Locate the cell with the specified text and output its (x, y) center coordinate. 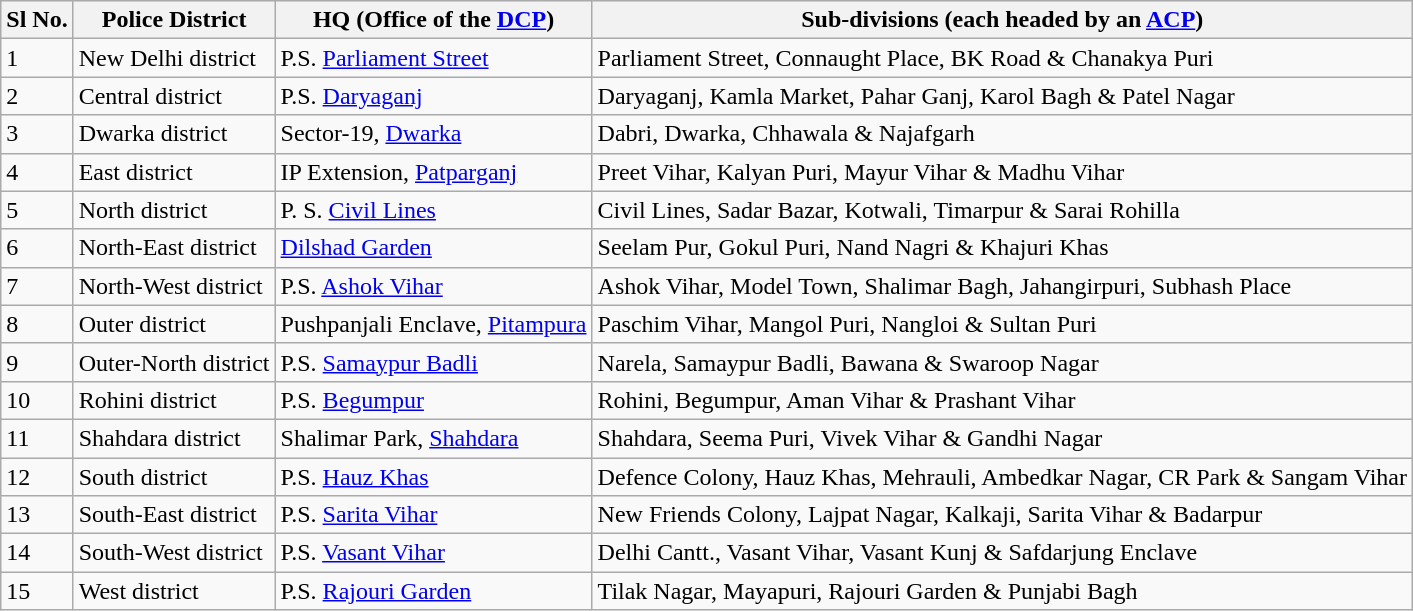
14 (37, 553)
South-East district (174, 515)
Outer-North district (174, 362)
Ashok Vihar, Model Town, Shalimar Bagh, Jahangirpuri, Subhash Place (1002, 286)
Shahdara district (174, 438)
North-East district (174, 248)
P.S. Daryaganj (434, 96)
North district (174, 210)
New Delhi district (174, 58)
Dwarka district (174, 134)
P.S. Sarita Vihar (434, 515)
Daryaganj, Kamla Market, Pahar Ganj, Karol Bagh & Patel Nagar (1002, 96)
P.S. Hauz Khas (434, 477)
Sub-divisions (each headed by an ACP) (1002, 20)
Paschim Vihar, Mangol Puri, Nangloi & Sultan Puri (1002, 324)
8 (37, 324)
P. S. Civil Lines (434, 210)
Delhi Cantt., Vasant Vihar, Vasant Kunj & Safdarjung Enclave (1002, 553)
Preet Vihar, Kalyan Puri, Mayur Vihar & Madhu Vihar (1002, 172)
11 (37, 438)
Central district (174, 96)
3 (37, 134)
Pushpanjali Enclave, Pitampura (434, 324)
East district (174, 172)
Sector-19, Dwarka (434, 134)
P.S. Samaypur Badli (434, 362)
Tilak Nagar, Mayapuri, Rajouri Garden & Punjabi Bagh (1002, 591)
P.S. Vasant Vihar (434, 553)
Shahdara, Seema Puri, Vivek Vihar & Gandhi Nagar (1002, 438)
Parliament Street, Connaught Place, BK Road & Chanakya Puri (1002, 58)
South district (174, 477)
Shalimar Park, Shahdara (434, 438)
Police District (174, 20)
Seelam Pur, Gokul Puri, Nand Nagri & Khajuri Khas (1002, 248)
12 (37, 477)
Defence Colony, Hauz Khas, Mehrauli, Ambedkar Nagar, CR Park & Sangam Vihar (1002, 477)
South-West district (174, 553)
Narela, Samaypur Badli, Bawana & Swaroop Nagar (1002, 362)
P.S. Ashok Vihar (434, 286)
Civil Lines, Sadar Bazar, Kotwali, Timarpur & Sarai Rohilla (1002, 210)
1 (37, 58)
Rohini district (174, 400)
Outer district (174, 324)
North-West district (174, 286)
West district (174, 591)
Dabri, Dwarka, Chhawala & Najafgarh (1002, 134)
New Friends Colony, Lajpat Nagar, Kalkaji, Sarita Vihar & Badarpur (1002, 515)
10 (37, 400)
Dilshad Garden (434, 248)
P.S. Parliament Street (434, 58)
9 (37, 362)
2 (37, 96)
7 (37, 286)
P.S. Begumpur (434, 400)
P.S. Rajouri Garden (434, 591)
13 (37, 515)
15 (37, 591)
Rohini, Begumpur, Aman Vihar & Prashant Vihar (1002, 400)
HQ (Office of the DCP) (434, 20)
Sl No. (37, 20)
IP Extension, Patparganj (434, 172)
4 (37, 172)
6 (37, 248)
5 (37, 210)
